Identify which cell holds the provided text, then report its [X, Y] central coordinate. 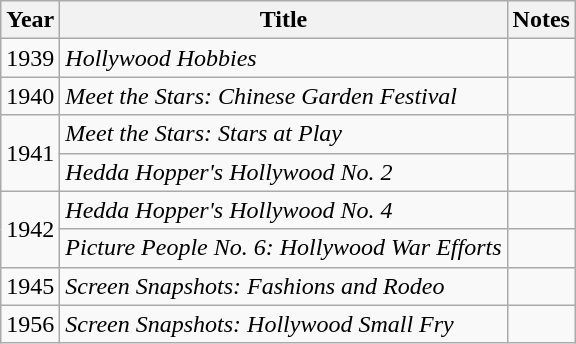
Year [30, 20]
1941 [30, 153]
Screen Snapshots: Fashions and Rodeo [284, 286]
Hedda Hopper's Hollywood No. 2 [284, 172]
1939 [30, 58]
Picture People No. 6: Hollywood War Efforts [284, 248]
1956 [30, 324]
Screen Snapshots: Hollywood Small Fry [284, 324]
1945 [30, 286]
Hedda Hopper's Hollywood No. 4 [284, 210]
Hollywood Hobbies [284, 58]
Meet the Stars: Stars at Play [284, 134]
Meet the Stars: Chinese Garden Festival [284, 96]
Notes [541, 20]
1942 [30, 229]
1940 [30, 96]
Title [284, 20]
